Locate the cell with the specified text and output its (x, y) center coordinate. 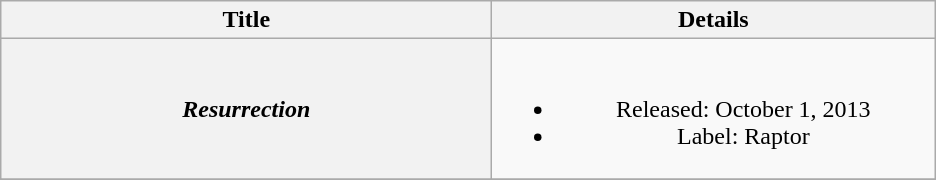
Resurrection (246, 109)
Released: October 1, 2013Label: Raptor (714, 109)
Details (714, 20)
Title (246, 20)
